Provide the [X, Y] coordinate of the cell's center where the given text is located.  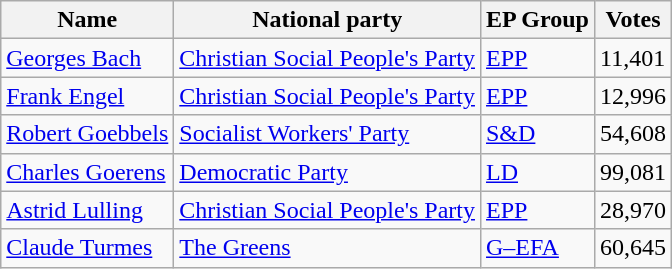
Georges Bach [88, 58]
28,970 [632, 210]
99,081 [632, 172]
National party [328, 20]
Claude Turmes [88, 248]
G–EFA [537, 248]
60,645 [632, 248]
Robert Goebbels [88, 134]
11,401 [632, 58]
The Greens [328, 248]
12,996 [632, 96]
Name [88, 20]
Democratic Party [328, 172]
Socialist Workers' Party [328, 134]
LD [537, 172]
54,608 [632, 134]
Frank Engel [88, 96]
S&D [537, 134]
Astrid Lulling [88, 210]
Votes [632, 20]
EP Group [537, 20]
Charles Goerens [88, 172]
